Capture the cell that displays the provided text and extract its [x, y] central coordinate. 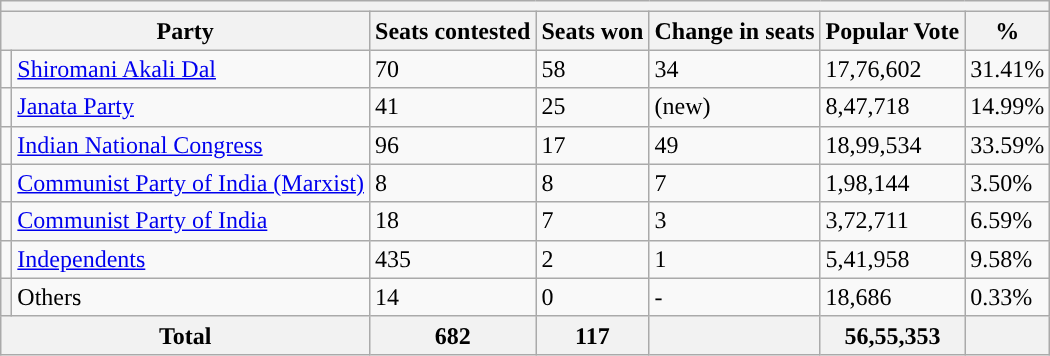
0.33% [1008, 297]
0 [592, 297]
5,41,958 [892, 259]
8,47,718 [892, 107]
49 [734, 145]
Independents [191, 259]
3 [734, 221]
41 [453, 107]
14.99% [1008, 107]
6.59% [1008, 221]
Change in seats [734, 31]
96 [453, 145]
33.59% [1008, 145]
435 [453, 259]
17 [592, 145]
18 [453, 221]
1,98,144 [892, 183]
Others [191, 297]
Seats won [592, 31]
2 [592, 259]
Seats contested [453, 31]
14 [453, 297]
(new) [734, 107]
Communist Party of India [191, 221]
117 [592, 335]
9.58% [1008, 259]
Popular Vote [892, 31]
25 [592, 107]
% [1008, 31]
56,55,353 [892, 335]
Indian National Congress [191, 145]
70 [453, 69]
18,99,534 [892, 145]
Janata Party [191, 107]
17,76,602 [892, 69]
3.50% [1008, 183]
- [734, 297]
Communist Party of India (Marxist) [191, 183]
1 [734, 259]
18,686 [892, 297]
3,72,711 [892, 221]
31.41% [1008, 69]
682 [453, 335]
Total [186, 335]
Shiromani Akali Dal [191, 69]
34 [734, 69]
58 [592, 69]
Party [186, 31]
